Scan for the cell matching the given text and deliver its (X, Y) coordinate at center. 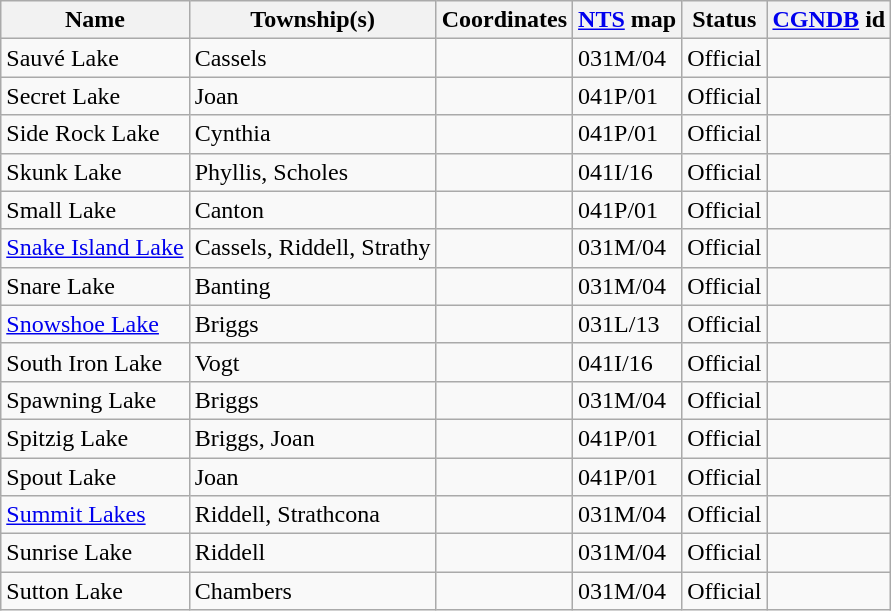
South Iron Lake (95, 362)
Sutton Lake (95, 591)
CGNDB id (829, 20)
Cassels (312, 58)
Summit Lakes (95, 515)
Canton (312, 210)
Snake Island Lake (95, 248)
Chambers (312, 591)
Snowshoe Lake (95, 324)
Cassels, Riddell, Strathy (312, 248)
Sauvé Lake (95, 58)
Skunk Lake (95, 172)
031L/13 (628, 324)
NTS map (628, 20)
Spout Lake (95, 477)
Riddell (312, 553)
Briggs, Joan (312, 438)
Side Rock Lake (95, 134)
Phyllis, Scholes (312, 172)
Sunrise Lake (95, 553)
Name (95, 20)
Spitzig Lake (95, 438)
Snare Lake (95, 286)
Status (724, 20)
Riddell, Strathcona (312, 515)
Coordinates (504, 20)
Township(s) (312, 20)
Small Lake (95, 210)
Banting (312, 286)
Spawning Lake (95, 400)
Secret Lake (95, 96)
Cynthia (312, 134)
Vogt (312, 362)
